Scan for the cell matching the given text and deliver its [x, y] coordinate at center. 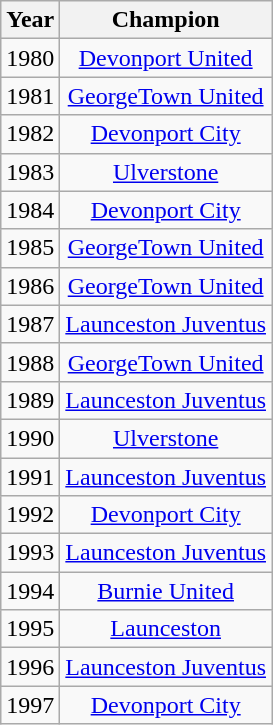
1997 [30, 705]
Champion [166, 20]
1980 [30, 58]
1994 [30, 591]
1987 [30, 324]
1996 [30, 667]
1990 [30, 438]
1986 [30, 286]
1992 [30, 515]
1991 [30, 477]
Year [30, 20]
1983 [30, 172]
1993 [30, 553]
1985 [30, 248]
Burnie United [166, 591]
1982 [30, 134]
Devonport United [166, 58]
1988 [30, 362]
1981 [30, 96]
Launceston [166, 629]
1995 [30, 629]
1984 [30, 210]
1989 [30, 400]
